Extract the (x, y) coordinate from the center of the cell holding the provided text.  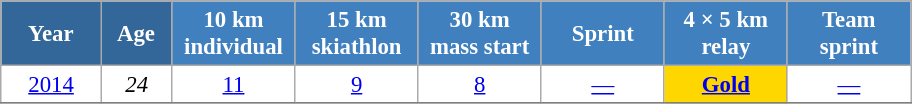
Year (52, 34)
2014 (52, 85)
10 km individual (234, 34)
Sprint (602, 34)
Team sprint (848, 34)
4 × 5 km relay (726, 34)
9 (356, 85)
11 (234, 85)
30 km mass start (480, 34)
Age (136, 34)
15 km skiathlon (356, 34)
Gold (726, 85)
8 (480, 85)
24 (136, 85)
